Scan for the cell matching the given text and deliver its (x, y) coordinate at center. 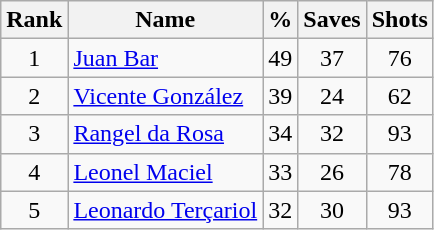
Leonardo Terçariol (166, 210)
Name (166, 20)
Shots (400, 20)
Juan Bar (166, 58)
% (280, 20)
34 (280, 134)
26 (332, 172)
78 (400, 172)
Vicente González (166, 96)
76 (400, 58)
Rank (34, 20)
37 (332, 58)
4 (34, 172)
5 (34, 210)
1 (34, 58)
2 (34, 96)
24 (332, 96)
3 (34, 134)
Saves (332, 20)
33 (280, 172)
Leonel Maciel (166, 172)
62 (400, 96)
Rangel da Rosa (166, 134)
39 (280, 96)
49 (280, 58)
30 (332, 210)
